Find where the given text appears and provide that cell's center as (x, y) coordinate. 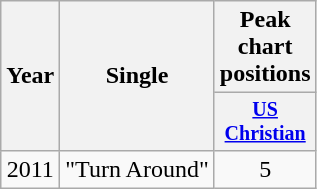
"Turn Around" (137, 169)
Year (30, 76)
Single (137, 76)
US Christian (265, 122)
5 (265, 169)
2011 (30, 169)
Peak chart positions (265, 47)
